Extract the (x, y) coordinate from the center of the cell holding the provided text.  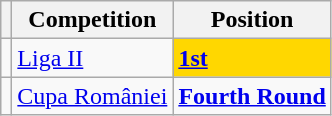
Fourth Round (252, 96)
Liga II (92, 58)
Competition (92, 20)
Cupa României (92, 96)
1st (252, 58)
Position (252, 20)
